Return [x, y] of the center of cell containing provided text 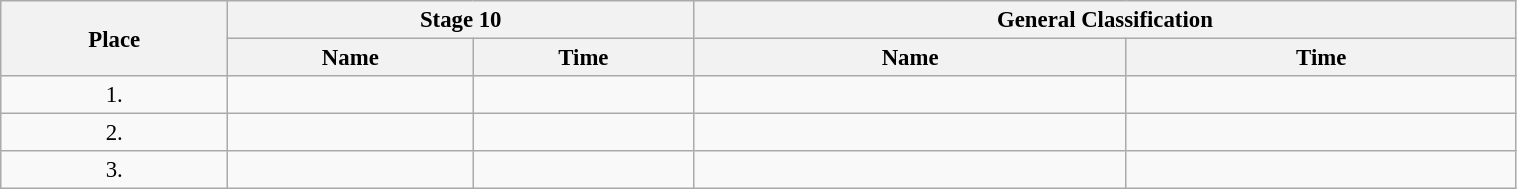
1. [114, 95]
3. [114, 170]
Stage 10 [461, 20]
Place [114, 38]
2. [114, 133]
General Classification [1105, 20]
